Return the [x, y] coordinate for the center point of the cell that contains the specified text.  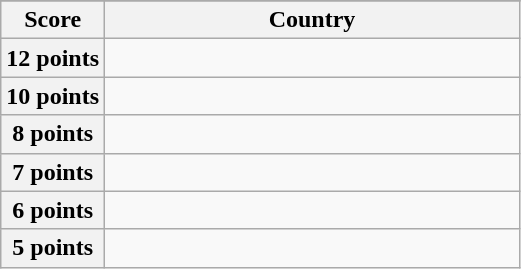
8 points [53, 134]
Country [312, 20]
7 points [53, 172]
Score [53, 20]
10 points [53, 96]
6 points [53, 210]
5 points [53, 248]
12 points [53, 58]
